Capture the cell that displays the provided text and extract its [x, y] central coordinate. 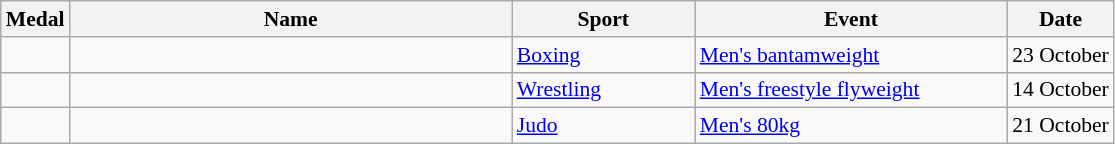
Sport [604, 19]
23 October [1060, 55]
Men's 80kg [852, 126]
Medal [36, 19]
Name [291, 19]
14 October [1060, 90]
Boxing [604, 55]
Judo [604, 126]
Wrestling [604, 90]
Men's freestyle flyweight [852, 90]
21 October [1060, 126]
Men's bantamweight [852, 55]
Date [1060, 19]
Event [852, 19]
